Determine the [x, y] coordinate at the center of the cell enclosing the given text.  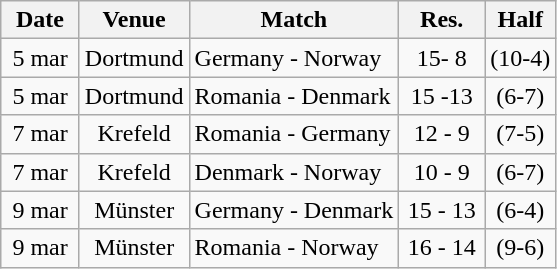
15 -13 [442, 96]
Res. [442, 20]
Germany - Denmark [294, 210]
(7-5) [520, 134]
10 - 9 [442, 172]
16 - 14 [442, 248]
Romania - Germany [294, 134]
Date [40, 20]
Denmark - Norway [294, 172]
(10-4) [520, 58]
(9-6) [520, 248]
Venue [134, 20]
15 - 13 [442, 210]
Half [520, 20]
Match [294, 20]
Romania - Denmark [294, 96]
Germany - Norway [294, 58]
Romania - Norway [294, 248]
15- 8 [442, 58]
(6-4) [520, 210]
12 - 9 [442, 134]
